Return (x, y) of the center of cell containing provided text 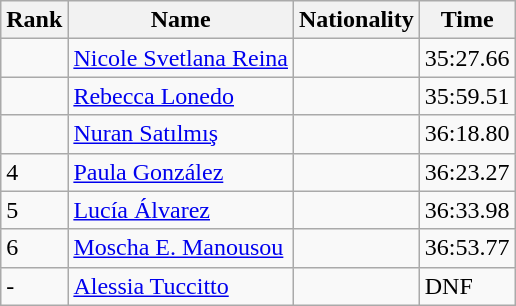
Nicole Svetlana Reina (181, 58)
Nationality (357, 20)
Rebecca Lonedo (181, 96)
35:59.51 (467, 96)
Rank (34, 20)
Moscha E. Manousou (181, 248)
35:27.66 (467, 58)
36:53.77 (467, 248)
DNF (467, 286)
Alessia Tuccitto (181, 286)
36:18.80 (467, 134)
Lucía Álvarez (181, 210)
Name (181, 20)
36:33.98 (467, 210)
Time (467, 20)
5 (34, 210)
4 (34, 172)
6 (34, 248)
- (34, 286)
Paula González (181, 172)
36:23.27 (467, 172)
Nuran Satılmış (181, 134)
